From the cell containing the given text, extract its center point as [X, Y] coordinate. 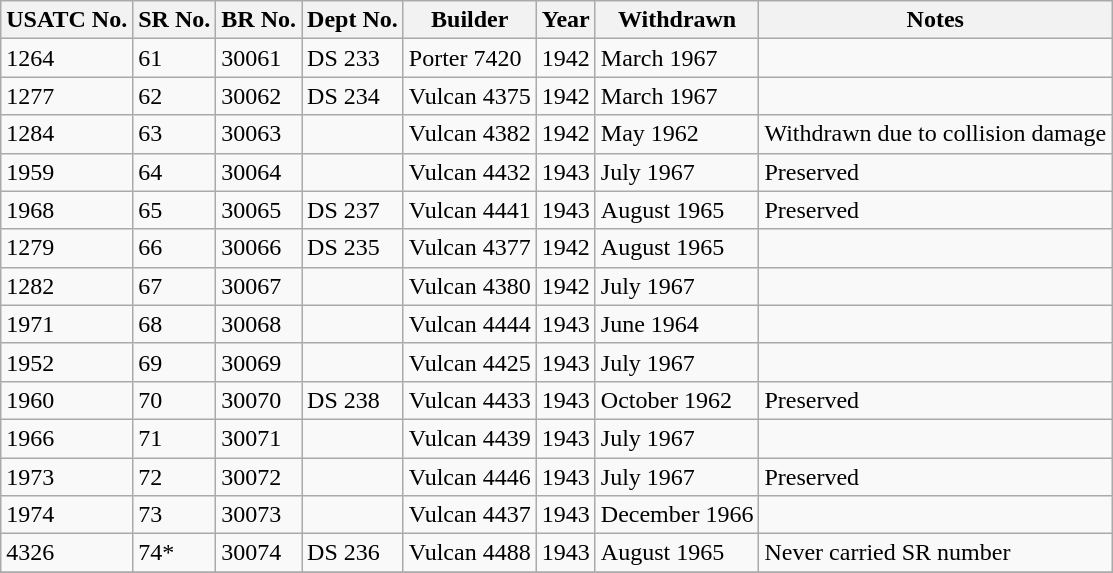
DS 233 [353, 58]
30067 [259, 286]
30070 [259, 400]
Builder [470, 20]
DS 238 [353, 400]
72 [174, 477]
Vulcan 4439 [470, 438]
Vulcan 4425 [470, 362]
1284 [67, 134]
Never carried SR number [936, 553]
1282 [67, 286]
1277 [67, 96]
October 1962 [677, 400]
61 [174, 58]
66 [174, 248]
67 [174, 286]
1960 [67, 400]
USATC No. [67, 20]
1952 [67, 362]
1959 [67, 172]
Vulcan 4446 [470, 477]
30065 [259, 210]
30063 [259, 134]
30061 [259, 58]
1974 [67, 515]
June 1964 [677, 324]
30068 [259, 324]
1968 [67, 210]
62 [174, 96]
December 1966 [677, 515]
DS 235 [353, 248]
4326 [67, 553]
30062 [259, 96]
30071 [259, 438]
Dept No. [353, 20]
Notes [936, 20]
1264 [67, 58]
69 [174, 362]
1973 [67, 477]
65 [174, 210]
74* [174, 553]
May 1962 [677, 134]
71 [174, 438]
Withdrawn [677, 20]
Vulcan 4433 [470, 400]
63 [174, 134]
1966 [67, 438]
Porter 7420 [470, 58]
64 [174, 172]
70 [174, 400]
Vulcan 4488 [470, 553]
Vulcan 4380 [470, 286]
30064 [259, 172]
DS 234 [353, 96]
BR No. [259, 20]
Vulcan 4444 [470, 324]
30066 [259, 248]
Vulcan 4437 [470, 515]
30074 [259, 553]
1971 [67, 324]
DS 237 [353, 210]
Vulcan 4382 [470, 134]
30073 [259, 515]
30069 [259, 362]
Vulcan 4375 [470, 96]
Vulcan 4441 [470, 210]
Vulcan 4377 [470, 248]
30072 [259, 477]
Withdrawn due to collision damage [936, 134]
Year [566, 20]
DS 236 [353, 553]
SR No. [174, 20]
Vulcan 4432 [470, 172]
1279 [67, 248]
68 [174, 324]
73 [174, 515]
